Detect which cell encompasses the target text, then output its [x, y] center coordinate. 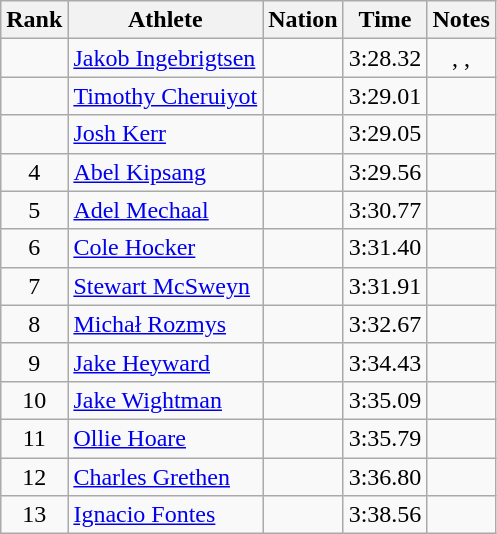
Athlete [166, 20]
4 [34, 172]
9 [34, 362]
3:29.05 [385, 134]
Ollie Hoare [166, 438]
Time [385, 20]
Abel Kipsang [166, 172]
3:28.32 [385, 58]
Charles Grethen [166, 477]
3:29.56 [385, 172]
Timothy Cheruiyot [166, 96]
13 [34, 515]
Josh Kerr [166, 134]
5 [34, 210]
3:32.67 [385, 324]
Jakob Ingebrigtsen [166, 58]
3:29.01 [385, 96]
Michał Rozmys [166, 324]
Stewart McSweyn [166, 286]
Cole Hocker [166, 248]
Notes [461, 20]
7 [34, 286]
Nation [303, 20]
3:35.09 [385, 400]
3:34.43 [385, 362]
6 [34, 248]
3:38.56 [385, 515]
3:31.40 [385, 248]
3:36.80 [385, 477]
Jake Heyward [166, 362]
3:35.79 [385, 438]
3:31.91 [385, 286]
3:30.77 [385, 210]
Rank [34, 20]
12 [34, 477]
Adel Mechaal [166, 210]
8 [34, 324]
, , [461, 58]
Jake Wightman [166, 400]
11 [34, 438]
Ignacio Fontes [166, 515]
10 [34, 400]
